Output the (X, Y) coordinate of the center of the cell containing the given text.  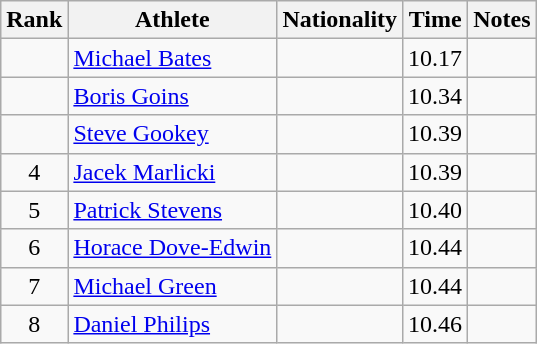
Boris Goins (172, 96)
Athlete (172, 20)
10.46 (436, 324)
6 (34, 248)
7 (34, 286)
Daniel Philips (172, 324)
8 (34, 324)
Jacek Marlicki (172, 172)
Michael Green (172, 286)
10.17 (436, 58)
Time (436, 20)
Patrick Stevens (172, 210)
10.34 (436, 96)
10.40 (436, 210)
5 (34, 210)
4 (34, 172)
Rank (34, 20)
Steve Gookey (172, 134)
Horace Dove-Edwin (172, 248)
Michael Bates (172, 58)
Nationality (340, 20)
Notes (502, 20)
